Output the [X, Y] coordinate of the center of the cell containing the given text.  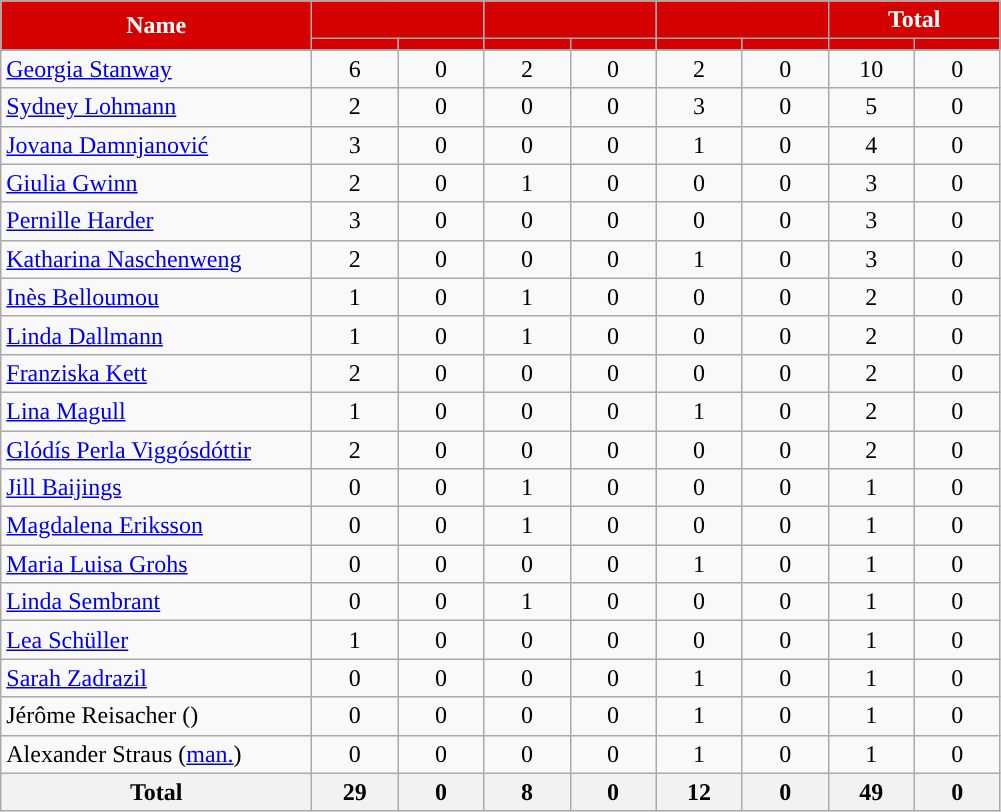
Pernille Harder [156, 221]
Sydney Lohmann [156, 107]
Georgia Stanway [156, 69]
Glódís Perla Viggósdóttir [156, 449]
4 [871, 145]
Maria Luisa Grohs [156, 564]
Lea Schüller [156, 640]
Katharina Naschenweng [156, 259]
Linda Sembrant [156, 602]
Jill Baijings [156, 488]
Name [156, 26]
Franziska Kett [156, 373]
Alexander Straus (man.) [156, 754]
5 [871, 107]
Sarah Zadrazil [156, 678]
12 [699, 792]
49 [871, 792]
10 [871, 69]
8 [527, 792]
Inès Belloumou [156, 297]
Linda Dallmann [156, 335]
Lina Magull [156, 411]
Jérôme Reisacher () [156, 716]
6 [355, 69]
Jovana Damnjanović [156, 145]
29 [355, 792]
Giulia Gwinn [156, 183]
Magdalena Eriksson [156, 526]
